From the cell containing the given text, extract its center point as [x, y] coordinate. 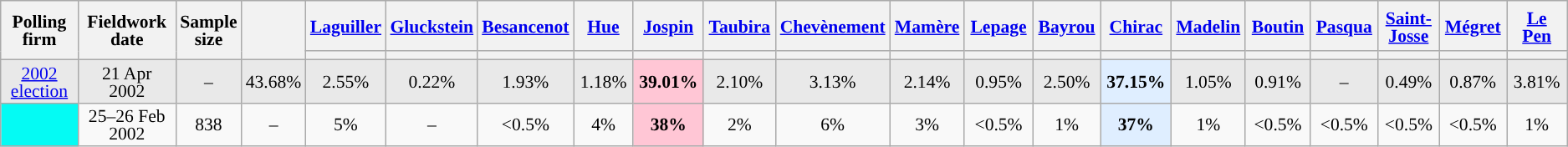
2.50% [1067, 81]
38% [668, 124]
0.49% [1408, 81]
Boutin [1278, 26]
Fieldwork date [127, 30]
Mamère [927, 26]
25–26 Feb 2002 [127, 124]
0.22% [432, 81]
39.01% [668, 81]
1.93% [525, 81]
0.91% [1278, 81]
Jospin [668, 26]
Le Pen [1537, 26]
5% [345, 124]
Chevènement [833, 26]
2.10% [739, 81]
Saint-Josse [1408, 26]
838 [208, 124]
Polling firm [40, 30]
2.55% [345, 81]
21 Apr 2002 [127, 81]
37.15% [1136, 81]
Chirac [1136, 26]
Bayrou [1067, 26]
3.81% [1537, 81]
Madelin [1208, 26]
Hue [604, 26]
Pasqua [1345, 26]
37% [1136, 124]
Taubira [739, 26]
6% [833, 124]
2% [739, 124]
0.87% [1474, 81]
4% [604, 124]
0.95% [999, 81]
Samplesize [208, 30]
3.13% [833, 81]
Mégret [1474, 26]
43.68% [274, 81]
3% [927, 124]
Besancenot [525, 26]
Gluckstein [432, 26]
Laguiller [345, 26]
Lepage [999, 26]
2002 election [40, 81]
2.14% [927, 81]
1.18% [604, 81]
1.05% [1208, 81]
